Search for the cell housing the specified text and yield its (X, Y) center coordinate. 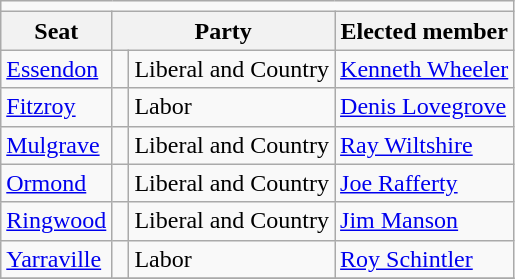
Ringwood (56, 221)
Roy Schintler (424, 259)
Denis Lovegrove (424, 107)
Fitzroy (56, 107)
Joe Rafferty (424, 183)
Essendon (56, 69)
Kenneth Wheeler (424, 69)
Ray Wiltshire (424, 145)
Ormond (56, 183)
Jim Manson (424, 221)
Elected member (424, 31)
Seat (56, 31)
Yarraville (56, 259)
Party (224, 31)
Mulgrave (56, 145)
